Scan for the cell matching the given text and deliver its (x, y) coordinate at center. 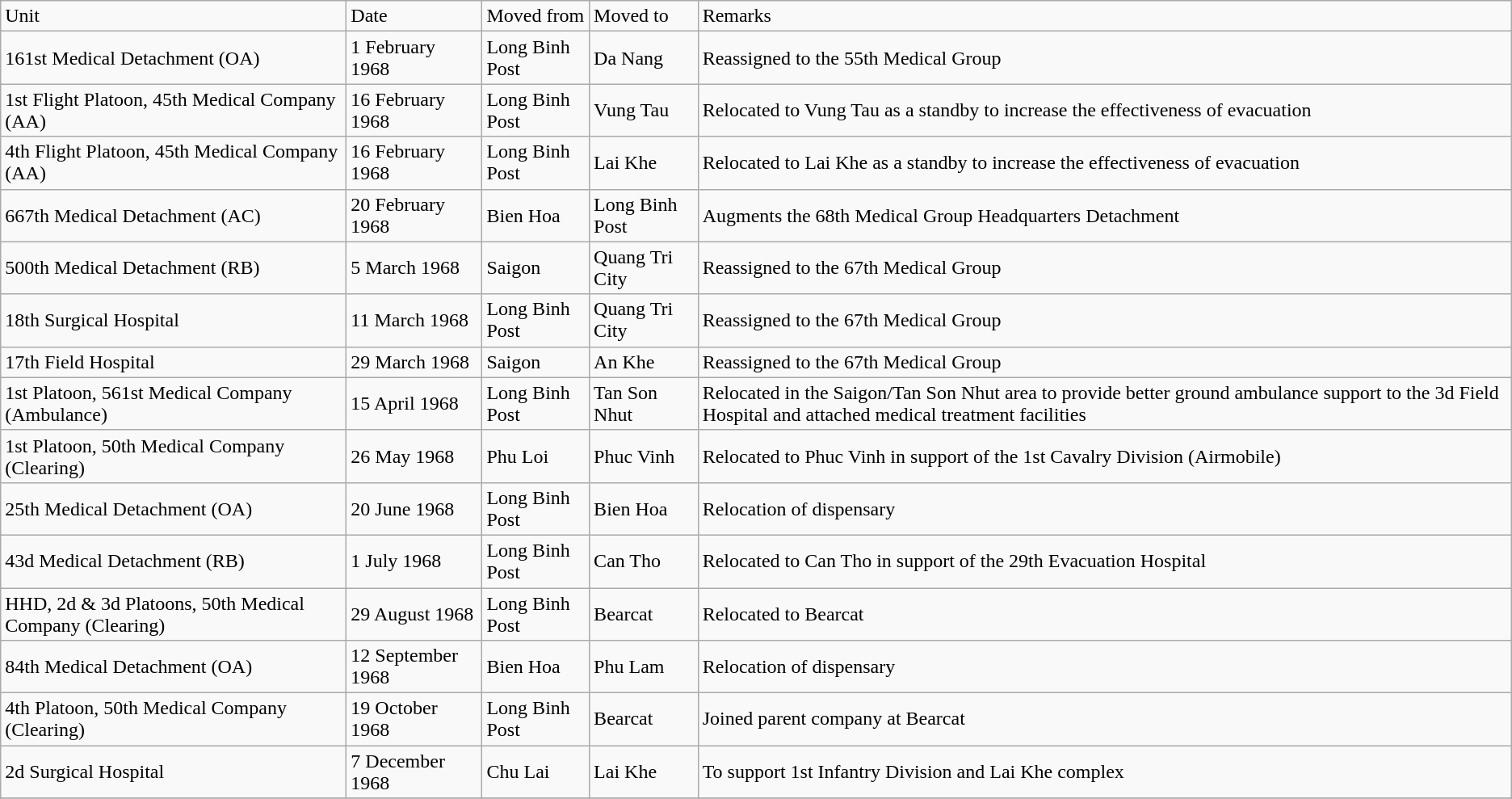
Relocated to Lai Khe as a standby to increase the effectiveness of evacuation (1105, 163)
5 March 1968 (414, 268)
15 April 1968 (414, 404)
Phu Lam (645, 667)
Phu Loi (536, 456)
20 February 1968 (414, 215)
To support 1st Infantry Division and Lai Khe complex (1105, 772)
An Khe (645, 362)
Joined parent company at Bearcat (1105, 719)
2d Surgical Hospital (174, 772)
Da Nang (645, 58)
Unit (174, 16)
4th Platoon, 50th Medical Company (Clearing) (174, 719)
1st Platoon, 50th Medical Company (Clearing) (174, 456)
1 July 1968 (414, 561)
20 June 1968 (414, 509)
HHD, 2d & 3d Platoons, 50th Medical Company (Clearing) (174, 614)
Can Tho (645, 561)
Relocated to Can Tho in support of the 29th Evacuation Hospital (1105, 561)
Relocated to Phuc Vinh in support of the 1st Cavalry Division (Airmobile) (1105, 456)
29 March 1968 (414, 362)
1st Platoon, 561st Medical Company (Ambulance) (174, 404)
Vung Tau (645, 110)
19 October 1968 (414, 719)
1st Flight Platoon, 45th Medical Company (AA) (174, 110)
Relocated to Vung Tau as a standby to increase the effectiveness of evacuation (1105, 110)
Moved to (645, 16)
1 February 1968 (414, 58)
4th Flight Platoon, 45th Medical Company (AA) (174, 163)
Moved from (536, 16)
26 May 1968 (414, 456)
43d Medical Detachment (RB) (174, 561)
500th Medical Detachment (RB) (174, 268)
Date (414, 16)
Relocated to Bearcat (1105, 614)
29 August 1968 (414, 614)
18th Surgical Hospital (174, 320)
25th Medical Detachment (OA) (174, 509)
Augments the 68th Medical Group Headquarters Detachment (1105, 215)
161st Medical Detachment (OA) (174, 58)
Remarks (1105, 16)
667th Medical Detachment (AC) (174, 215)
7 December 1968 (414, 772)
Reassigned to the 55th Medical Group (1105, 58)
12 September 1968 (414, 667)
11 March 1968 (414, 320)
Phuc Vinh (645, 456)
Chu Lai (536, 772)
17th Field Hospital (174, 362)
Tan Son Nhut (645, 404)
84th Medical Detachment (OA) (174, 667)
